Provide the [X, Y] coordinate of the cell's center where the given text is located.  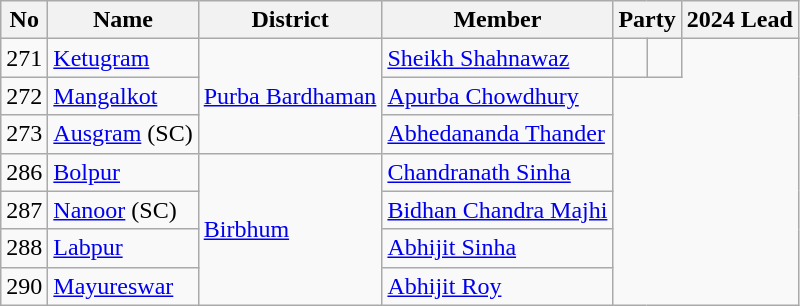
Party [647, 20]
2024 Lead [740, 20]
Birbhum [290, 229]
Name [123, 20]
Nanoor (SC) [123, 210]
Ausgram (SC) [123, 134]
Mangalkot [123, 96]
Chandranath Sinha [498, 172]
Bolpur [123, 172]
District [290, 20]
290 [24, 286]
272 [24, 96]
Ketugram [123, 58]
Abhedananda Thander [498, 134]
No [24, 20]
Apurba Chowdhury [498, 96]
Bidhan Chandra Majhi [498, 210]
271 [24, 58]
288 [24, 248]
Member [498, 20]
Sheikh Shahnawaz [498, 58]
Mayureswar [123, 286]
273 [24, 134]
Labpur [123, 248]
Purba Bardhaman [290, 96]
Abhijit Roy [498, 286]
287 [24, 210]
Abhijit Sinha [498, 248]
286 [24, 172]
